Pinpoint the cell where the given text exists, returning its (x, y) midpoint coordinate. 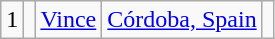
Vince (68, 20)
Córdoba, Spain (182, 20)
1 (12, 20)
